Capture the cell that displays the provided text and extract its [x, y] central coordinate. 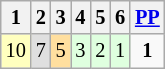
PP [148, 17]
10 [16, 51]
6 [120, 17]
7 [41, 51]
4 [80, 17]
